From the cell containing the given text, extract its center point as (x, y) coordinate. 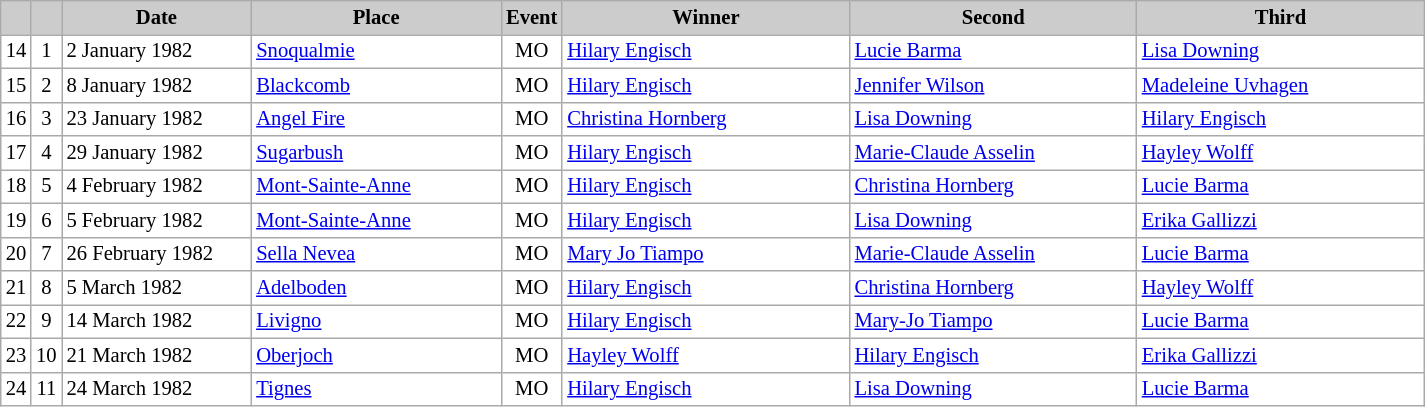
7 (46, 254)
21 (16, 287)
Tignes (376, 389)
Jennifer Wilson (994, 85)
17 (16, 153)
9 (46, 321)
Winner (706, 17)
3 (46, 119)
23 January 1982 (157, 119)
4 (46, 153)
21 March 1982 (157, 355)
Date (157, 17)
8 (46, 287)
6 (46, 220)
10 (46, 355)
Second (994, 17)
5 (46, 186)
Oberjoch (376, 355)
Livigno (376, 321)
Mary Jo Tiampo (706, 254)
Event (532, 17)
Madeleine Uvhagen (1280, 85)
22 (16, 321)
1 (46, 51)
24 March 1982 (157, 389)
2 January 1982 (157, 51)
16 (16, 119)
Snoqualmie (376, 51)
4 February 1982 (157, 186)
18 (16, 186)
Sella Nevea (376, 254)
5 February 1982 (157, 220)
29 January 1982 (157, 153)
Third (1280, 17)
Mary-Jo Tiampo (994, 321)
Place (376, 17)
8 January 1982 (157, 85)
5 March 1982 (157, 287)
Angel Fire (376, 119)
24 (16, 389)
14 March 1982 (157, 321)
23 (16, 355)
Adelboden (376, 287)
20 (16, 254)
Blackcomb (376, 85)
15 (16, 85)
Sugarbush (376, 153)
14 (16, 51)
26 February 1982 (157, 254)
11 (46, 389)
2 (46, 85)
19 (16, 220)
